Pinpoint the cell where the given text exists, returning its (X, Y) midpoint coordinate. 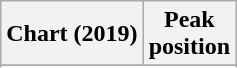
Chart (2019) (72, 34)
Peakposition (189, 34)
